Provide the [x, y] coordinate of the cell's center where the given text is located.  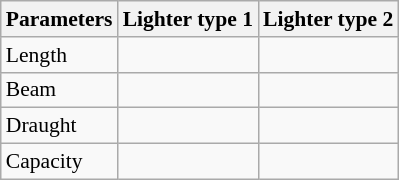
Lighter type 1 [188, 19]
Parameters [60, 19]
Capacity [60, 162]
Length [60, 55]
Draught [60, 126]
Lighter type 2 [328, 19]
Beam [60, 90]
